Detect which cell encompasses the target text, then output its (x, y) center coordinate. 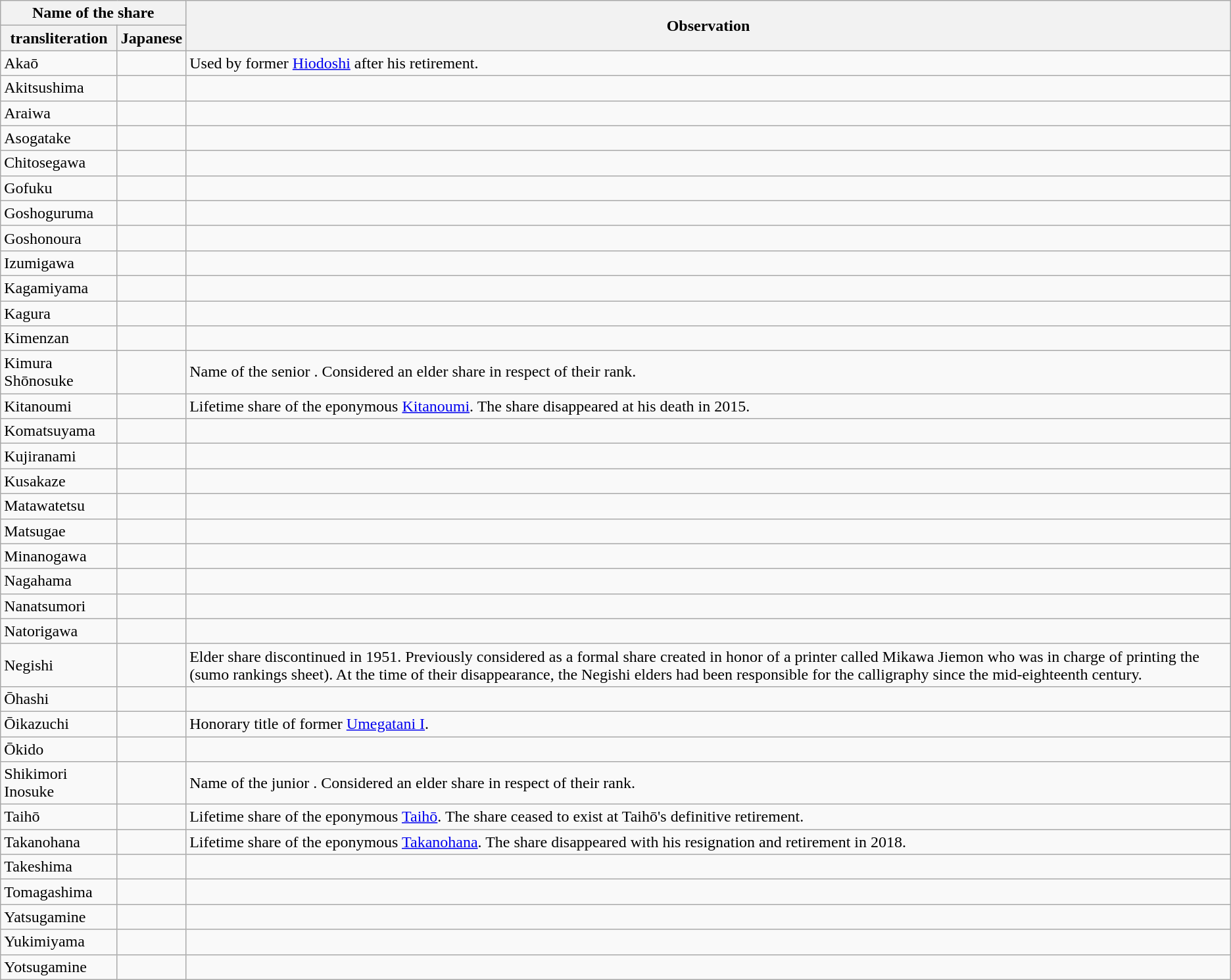
Negishi (59, 665)
Akaō (59, 63)
Observation (709, 26)
Takanohana (59, 842)
Chitosegawa (59, 163)
Lifetime share of the eponymous Kitanoumi. The share disappeared at his death in 2015. (709, 406)
Kimura Shōnosuke (59, 372)
Asogatake (59, 138)
Goshoguruma (59, 213)
Name of the share (93, 13)
Used by former Hiodoshi after his retirement. (709, 63)
Izumigawa (59, 263)
Name of the senior . Considered an elder share in respect of their rank. (709, 372)
Gofuku (59, 188)
Name of the junior . Considered an elder share in respect of their rank. (709, 783)
Yukimiyama (59, 942)
Taihō (59, 817)
Yotsugamine (59, 967)
Tomagashima (59, 892)
Kagamiyama (59, 288)
Nagahama (59, 581)
Ōikazuchi (59, 724)
Shikimori Inosuke (59, 783)
Japanese (151, 38)
Honorary title of former Umegatani I. (709, 724)
Goshonoura (59, 238)
transliteration (59, 38)
Komatsuyama (59, 431)
Kitanoumi (59, 406)
Matawatetsu (59, 506)
Ōkido (59, 749)
Matsugae (59, 531)
Minanogawa (59, 556)
Ōhashi (59, 699)
Lifetime share of the eponymous Taihō. The share ceased to exist at Taihō's definitive retirement. (709, 817)
Kusakaze (59, 481)
Yatsugamine (59, 917)
Kujiranami (59, 456)
Lifetime share of the eponymous Takanohana. The share disappeared with his resignation and retirement in 2018. (709, 842)
Araiwa (59, 113)
Nanatsumori (59, 606)
Akitsushima (59, 88)
Kimenzan (59, 338)
Takeshima (59, 867)
Kagura (59, 314)
Natorigawa (59, 631)
